Scan for the cell matching the given text and deliver its (x, y) coordinate at center. 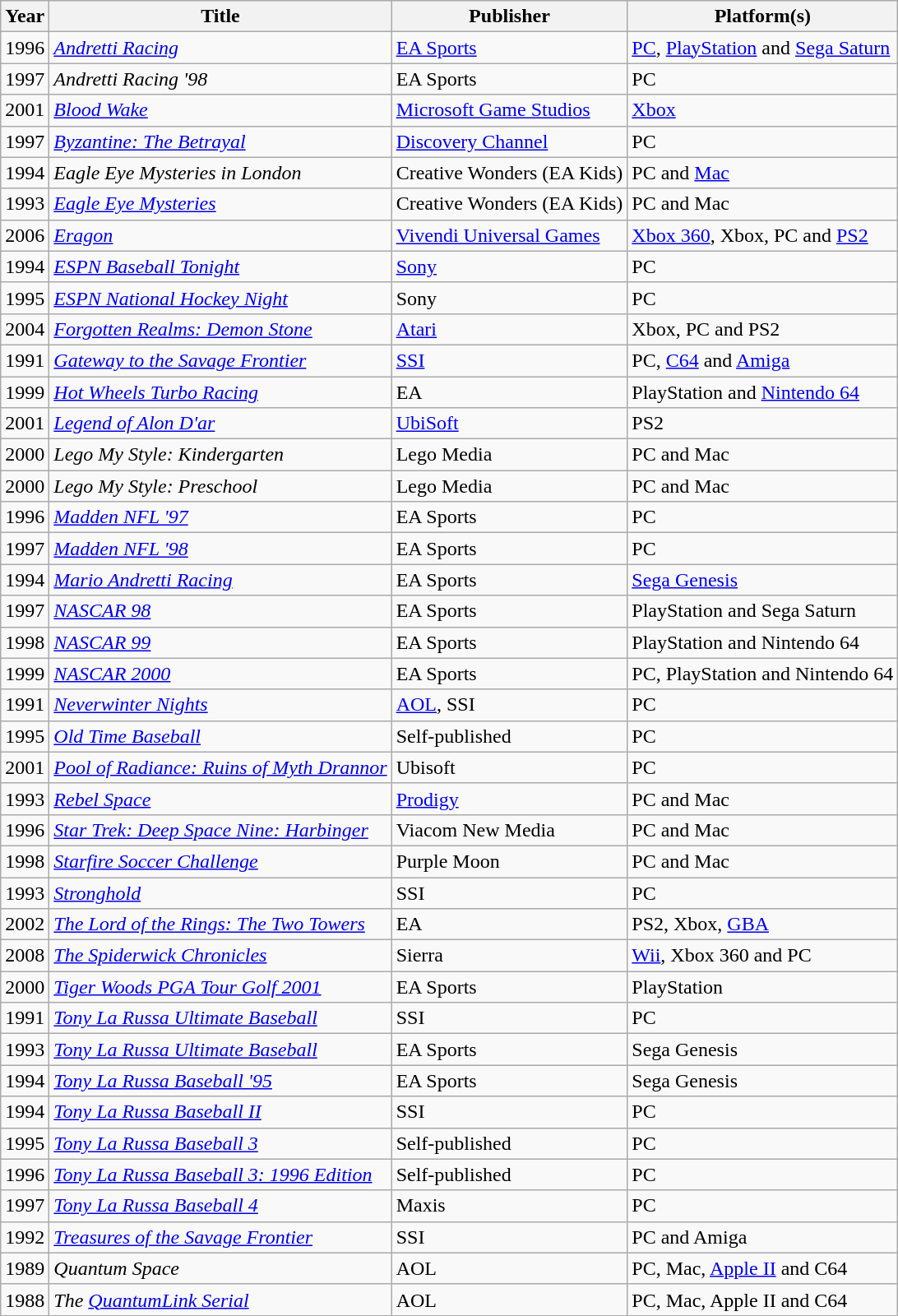
2004 (25, 329)
PS2 (763, 424)
Xbox 360, Xbox, PC and PS2 (763, 235)
Tony La Russa Baseball 3 (220, 1143)
AOL, SSI (510, 705)
Gateway to the Savage Frontier (220, 360)
Maxis (510, 1206)
The Lord of the Rings: The Two Towers (220, 924)
ESPN National Hockey Night (220, 298)
Lego My Style: Preschool (220, 486)
PS2, Xbox, GBA (763, 924)
Ubisoft (510, 767)
1992 (25, 1237)
Microsoft Game Studios (510, 110)
Treasures of the Savage Frontier (220, 1237)
ESPN Baseball Tonight (220, 266)
Hot Wheels Turbo Racing (220, 392)
Prodigy (510, 799)
Andretti Racing '98 (220, 79)
Neverwinter Nights (220, 705)
Byzantine: The Betrayal (220, 141)
Mario Andretti Racing (220, 580)
Platform(s) (763, 16)
Discovery Channel (510, 141)
Xbox (763, 110)
The Spiderwick Chronicles (220, 956)
UbiSoft (510, 424)
Andretti Racing (220, 48)
Stronghold (220, 892)
Quantum Space (220, 1268)
Blood Wake (220, 110)
Lego My Style: Kindergarten (220, 455)
Year (25, 16)
Wii, Xbox 360 and PC (763, 956)
Star Trek: Deep Space Nine: Harbinger (220, 830)
Title (220, 16)
Tony La Russa Baseball 4 (220, 1206)
1988 (25, 1300)
Vivendi Universal Games (510, 235)
1989 (25, 1268)
Legend of Alon D'ar (220, 424)
Purple Moon (510, 861)
Madden NFL '98 (220, 549)
Madden NFL '97 (220, 517)
Eagle Eye Mysteries (220, 204)
Rebel Space (220, 799)
Sierra (510, 956)
Old Time Baseball (220, 736)
PC, PlayStation and Nintendo 64 (763, 674)
Xbox, PC and PS2 (763, 329)
Tiger Woods PGA Tour Golf 2001 (220, 987)
The QuantumLink Serial (220, 1300)
Viacom New Media (510, 830)
PC and Amiga (763, 1237)
PC, C64 and Amiga (763, 360)
Eagle Eye Mysteries in London (220, 173)
PC, PlayStation and Sega Saturn (763, 48)
2002 (25, 924)
2006 (25, 235)
Tony La Russa Baseball '95 (220, 1081)
PlayStation and Sega Saturn (763, 611)
Forgotten Realms: Demon Stone (220, 329)
NASCAR 2000 (220, 674)
Atari (510, 329)
NASCAR 99 (220, 642)
Starfire Soccer Challenge (220, 861)
PlayStation (763, 987)
Tony La Russa Baseball 3: 1996 Edition (220, 1175)
NASCAR 98 (220, 611)
Eragon (220, 235)
Publisher (510, 16)
2008 (25, 956)
Tony La Russa Baseball II (220, 1112)
Pool of Radiance: Ruins of Myth Drannor (220, 767)
